For the text-containing cell, return its midpoint in [X, Y] coordinate format. 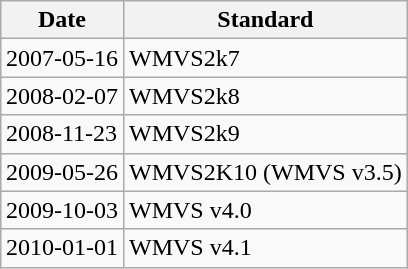
2008-02-07 [62, 96]
Standard [266, 20]
WMVS2K10 (WMVS v3.5) [266, 172]
WMVS2k7 [266, 58]
WMVS2k8 [266, 96]
WMVS2k9 [266, 134]
WMVS v4.0 [266, 210]
2009-10-03 [62, 210]
2010-01-01 [62, 248]
Date [62, 20]
2008-11-23 [62, 134]
2009-05-26 [62, 172]
WMVS v4.1 [266, 248]
2007-05-16 [62, 58]
